Find where the given text appears and provide that cell's center as (X, Y) coordinate. 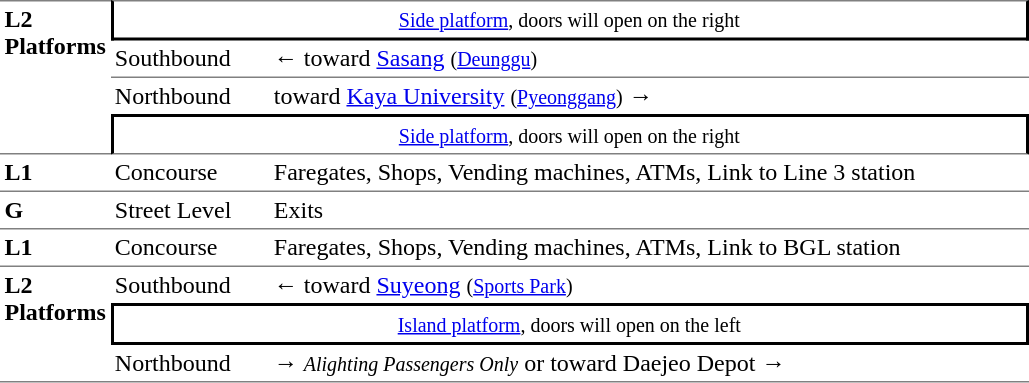
Street Level (190, 211)
← toward Suyeong (Sports Park) (648, 285)
Island platform, doors will open on the left (569, 324)
Exits (648, 211)
→ Alighting Passengers Only or toward Daejeo Depot → (648, 364)
Faregates, Shops, Vending machines, ATMs, Link to Line 3 station (648, 173)
toward Kaya University (Pyeonggang) → (648, 96)
Faregates, Shops, Vending machines, ATMs, Link to BGL station (648, 248)
G (55, 211)
← toward Sasang (Deunggu) (648, 59)
